Determine the [x, y] coordinate at the center of the cell enclosing the given text.  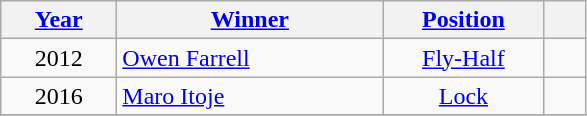
Fly-Half [464, 58]
Position [464, 20]
Maro Itoje [250, 96]
Lock [464, 96]
2016 [59, 96]
2012 [59, 58]
Winner [250, 20]
Owen Farrell [250, 58]
Year [59, 20]
